Return (x, y) of the center of cell containing provided text 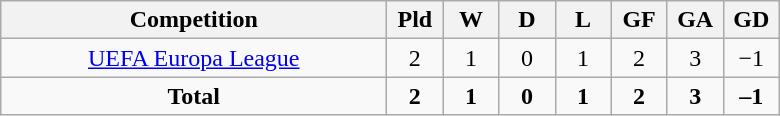
–1 (751, 96)
−1 (751, 58)
GA (695, 20)
UEFA Europa League (194, 58)
GD (751, 20)
GF (639, 20)
Pld (415, 20)
Total (194, 96)
Competition (194, 20)
L (583, 20)
D (527, 20)
W (471, 20)
